Capture the cell that displays the provided text and extract its (X, Y) central coordinate. 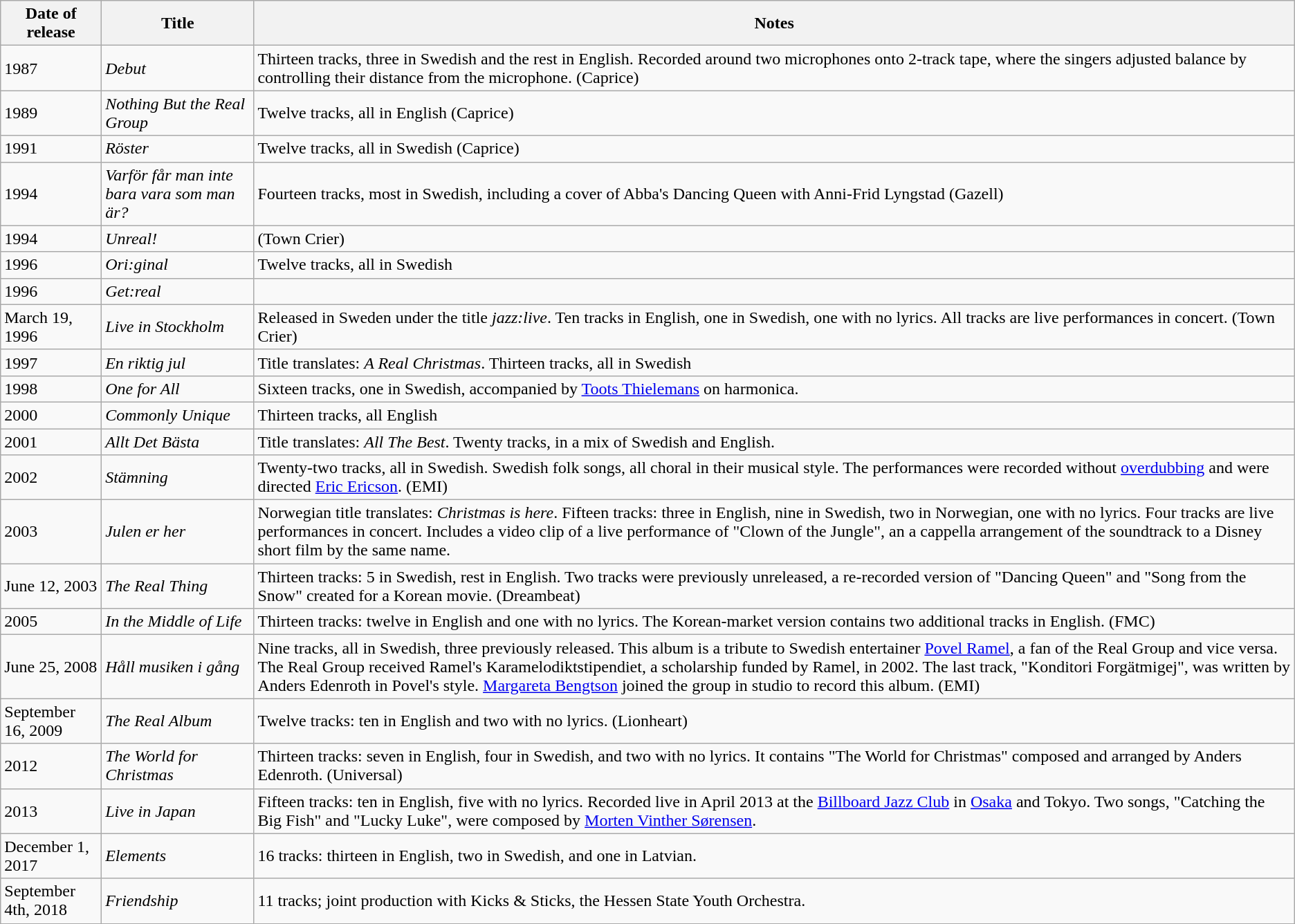
September 16, 2009 (51, 721)
March 19, 1996 (51, 326)
December 1, 2017 (51, 856)
Röster (178, 149)
Title (178, 24)
Thirteen tracks: twelve in English and one with no lyrics. The Korean-market version contains two additional tracks in English. (FMC) (774, 622)
Twelve tracks: ten in English and two with no lyrics. (Lionheart) (774, 721)
Ori:ginal (178, 265)
1989 (51, 113)
Debut (178, 68)
Get:real (178, 291)
Varför får man inte bara vara som man är? (178, 194)
In the Middle of Life (178, 622)
Thirteen tracks, all English (774, 415)
Fourteen tracks, most in Swedish, including a cover of Abba's Dancing Queen with Anni-Frid Lyngstad (Gazell) (774, 194)
Håll musiken i gång (178, 667)
The Real Thing (178, 586)
Elements (178, 856)
1997 (51, 362)
The Real Album (178, 721)
Stämning (178, 477)
16 tracks: thirteen in English, two in Swedish, and one in Latvian. (774, 856)
Friendship (178, 900)
June 25, 2008 (51, 667)
1991 (51, 149)
En riktig jul (178, 362)
Date of release (51, 24)
June 12, 2003 (51, 586)
2000 (51, 415)
Twelve tracks, all in English (Caprice) (774, 113)
Sixteen tracks, one in Swedish, accompanied by Toots Thielemans on harmonica. (774, 389)
Live in Stockholm (178, 326)
1987 (51, 68)
Title translates: A Real Christmas. Thirteen tracks, all in Swedish (774, 362)
11 tracks; joint production with Kicks & Sticks, the Hessen State Youth Orchestra. (774, 900)
(Town Crier) (774, 239)
Notes (774, 24)
1998 (51, 389)
Commonly Unique (178, 415)
2012 (51, 766)
Allt Det Bästa (178, 442)
Twelve tracks, all in Swedish (774, 265)
Live in Japan (178, 811)
Title translates: All The Best. Twenty tracks, in a mix of Swedish and English. (774, 442)
2003 (51, 532)
Julen er her (178, 532)
Unreal! (178, 239)
2001 (51, 442)
2005 (51, 622)
2013 (51, 811)
Nothing But the Real Group (178, 113)
September 4th, 2018 (51, 900)
Twelve tracks, all in Swedish (Caprice) (774, 149)
One for All (178, 389)
2002 (51, 477)
The World for Christmas (178, 766)
